Identify which cell holds the provided text, then report its [x, y] central coordinate. 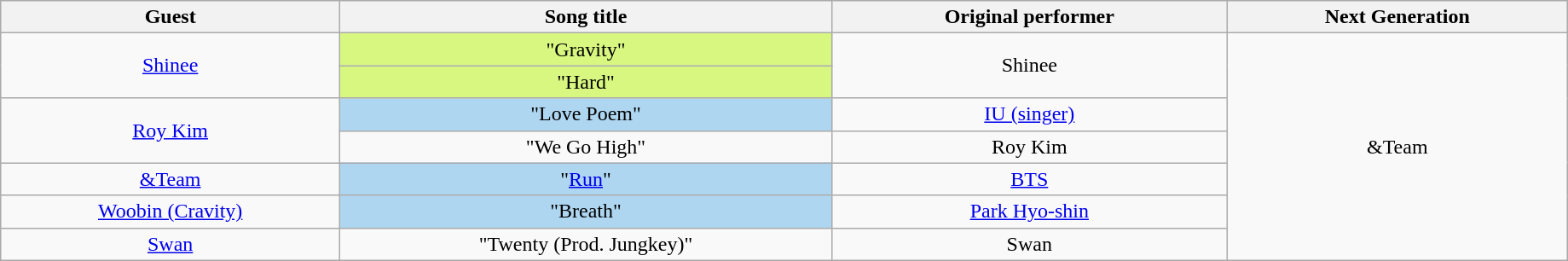
"Hard" [587, 82]
"Twenty (Prod. Jungkey)" [587, 244]
"Breath" [587, 212]
Guest [171, 17]
Next Generation [1397, 17]
Woobin (Cravity) [171, 212]
"We Go High" [587, 147]
Park Hyo-shin [1029, 212]
BTS [1029, 179]
Song title [587, 17]
"Gravity" [587, 49]
"Love Poem" [587, 114]
IU (singer) [1029, 114]
"Run" [587, 179]
Original performer [1029, 17]
